Search for the cell housing the specified text and yield its (X, Y) center coordinate. 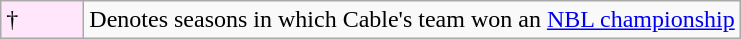
† (42, 20)
Denotes seasons in which Cable's team won an NBL championship (412, 20)
